Pinpoint the cell where the given text exists, returning its (x, y) midpoint coordinate. 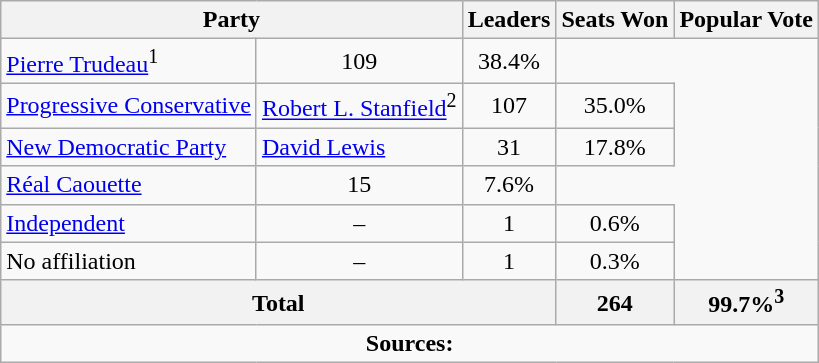
0.6% (615, 223)
Robert L. Stanfield2 (359, 106)
Total (278, 302)
15 (359, 185)
264 (615, 302)
Leaders (509, 20)
Sources: (410, 344)
107 (509, 106)
17.8% (615, 147)
New Democratic Party (129, 147)
Popular Vote (746, 20)
Progressive Conservative (129, 106)
109 (359, 62)
Independent (129, 223)
Seats Won (615, 20)
38.4% (509, 62)
7.6% (509, 185)
No affiliation (129, 261)
31 (509, 147)
99.7%3 (746, 302)
David Lewis (359, 147)
Party (232, 20)
35.0% (615, 106)
Réal Caouette (129, 185)
0.3% (615, 261)
Pierre Trudeau1 (129, 62)
